For the text-containing cell, return its midpoint in [X, Y] coordinate format. 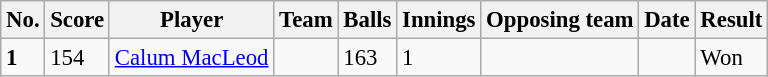
Balls [368, 20]
No. [23, 20]
Result [732, 20]
Player [191, 20]
Team [306, 20]
Calum MacLeod [191, 58]
Won [732, 58]
163 [368, 58]
Score [78, 20]
Date [667, 20]
Opposing team [560, 20]
Innings [439, 20]
154 [78, 58]
